Scan for the cell matching the given text and deliver its [X, Y] coordinate at center. 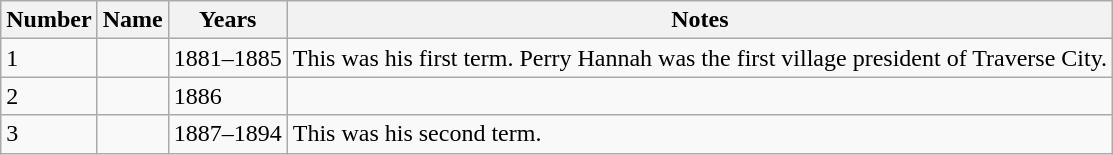
2 [49, 96]
This was his second term. [700, 134]
Notes [700, 20]
Number [49, 20]
1886 [228, 96]
1887–1894 [228, 134]
3 [49, 134]
Name [132, 20]
1 [49, 58]
1881–1885 [228, 58]
Years [228, 20]
This was his first term. Perry Hannah was the first village president of Traverse City. [700, 58]
